Determine the (x, y) coordinate at the center of the cell enclosing the given text.  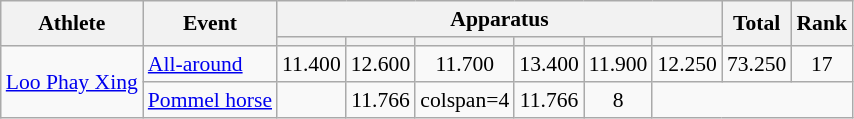
Pommel horse (210, 100)
All-around (210, 64)
Athlete (72, 24)
8 (618, 100)
Loo Phay Xing (72, 82)
11.400 (312, 64)
11.900 (618, 64)
12.250 (686, 64)
Total (756, 24)
Apparatus (500, 19)
Event (210, 24)
12.600 (380, 64)
13.400 (548, 64)
colspan=4 (464, 100)
73.250 (756, 64)
Rank (822, 24)
11.700 (464, 64)
17 (822, 64)
